Provide the [X, Y] coordinate of the cell's center where the given text is located.  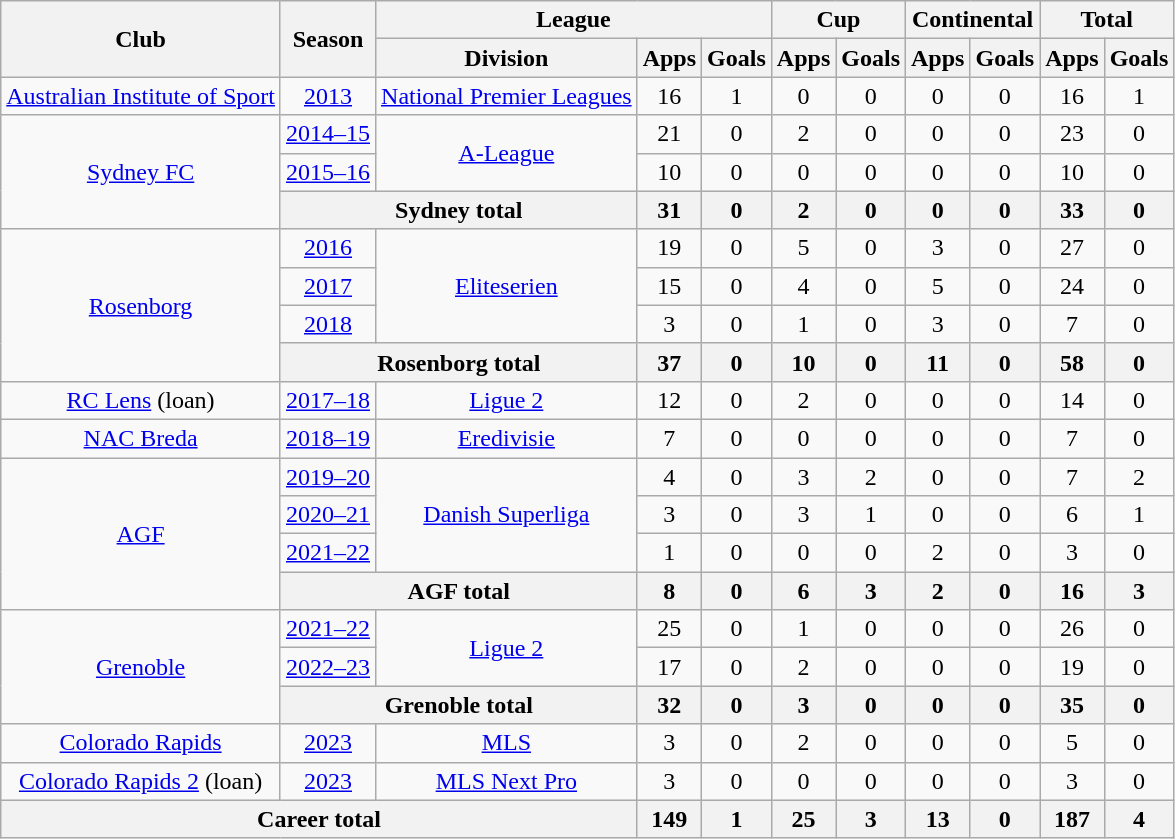
2017–18 [328, 400]
21 [669, 134]
NAC Breda [141, 438]
26 [1072, 629]
Eliteserien [507, 286]
Club [141, 39]
11 [938, 362]
Australian Institute of Sport [141, 96]
Rosenborg [141, 305]
Sydney total [458, 210]
13 [938, 819]
2018–19 [328, 438]
Danish Superliga [507, 515]
Sydney FC [141, 172]
31 [669, 210]
2016 [328, 248]
Season [328, 39]
187 [1072, 819]
27 [1072, 248]
Eredivisie [507, 438]
2018 [328, 324]
23 [1072, 134]
37 [669, 362]
Cup [838, 20]
MLS Next Pro [507, 781]
RC Lens (loan) [141, 400]
2019–20 [328, 477]
35 [1072, 705]
Grenoble [141, 667]
AGF [141, 534]
AGF total [458, 591]
8 [669, 591]
Total [1107, 20]
17 [669, 667]
Career total [319, 819]
2013 [328, 96]
2020–21 [328, 515]
58 [1072, 362]
Colorado Rapids 2 (loan) [141, 781]
Colorado Rapids [141, 743]
2014–15 [328, 134]
2015–16 [328, 172]
32 [669, 705]
24 [1072, 286]
A-League [507, 153]
14 [1072, 400]
2022–23 [328, 667]
15 [669, 286]
149 [669, 819]
MLS [507, 743]
12 [669, 400]
Division [507, 58]
33 [1072, 210]
National Premier Leagues [507, 96]
Continental [973, 20]
Grenoble total [458, 705]
2017 [328, 286]
League [574, 20]
Rosenborg total [458, 362]
